Find where the given text appears and provide that cell's center as (x, y) coordinate. 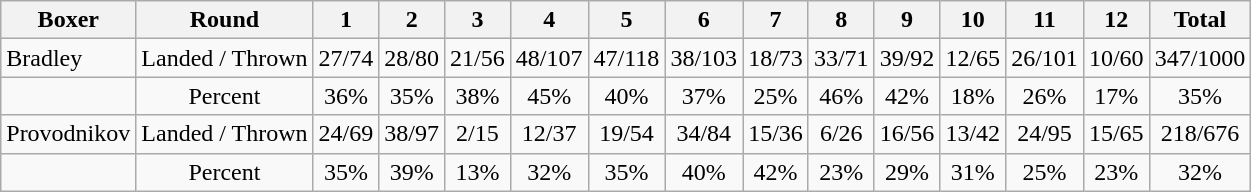
39/92 (907, 58)
18/73 (776, 58)
Provodnikov (68, 134)
24/95 (1045, 134)
46% (841, 96)
Boxer (68, 20)
7 (776, 20)
37% (704, 96)
9 (907, 20)
29% (907, 172)
218/676 (1200, 134)
11 (1045, 20)
13/42 (973, 134)
36% (346, 96)
12/65 (973, 58)
48/107 (549, 58)
10/60 (1116, 58)
33/71 (841, 58)
1 (346, 20)
28/80 (412, 58)
2 (412, 20)
31% (973, 172)
45% (549, 96)
6/26 (841, 134)
26% (1045, 96)
13% (478, 172)
4 (549, 20)
38% (478, 96)
34/84 (704, 134)
8 (841, 20)
Total (1200, 20)
18% (973, 96)
Round (224, 20)
38/103 (704, 58)
6 (704, 20)
47/118 (626, 58)
Bradley (68, 58)
26/101 (1045, 58)
38/97 (412, 134)
15/65 (1116, 134)
24/69 (346, 134)
19/54 (626, 134)
27/74 (346, 58)
39% (412, 172)
2/15 (478, 134)
21/56 (478, 58)
10 (973, 20)
3 (478, 20)
5 (626, 20)
347/1000 (1200, 58)
16/56 (907, 134)
15/36 (776, 134)
17% (1116, 96)
12 (1116, 20)
12/37 (549, 134)
